For the text-containing cell, return its midpoint in [X, Y] coordinate format. 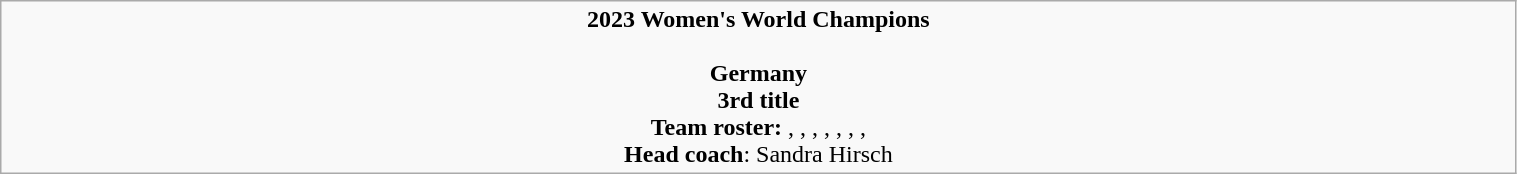
2023 Women's World ChampionsGermany3rd titleTeam roster: , , , , , , , Head coach: Sandra Hirsch [758, 88]
